Pinpoint the cell where the given text exists, returning its (x, y) midpoint coordinate. 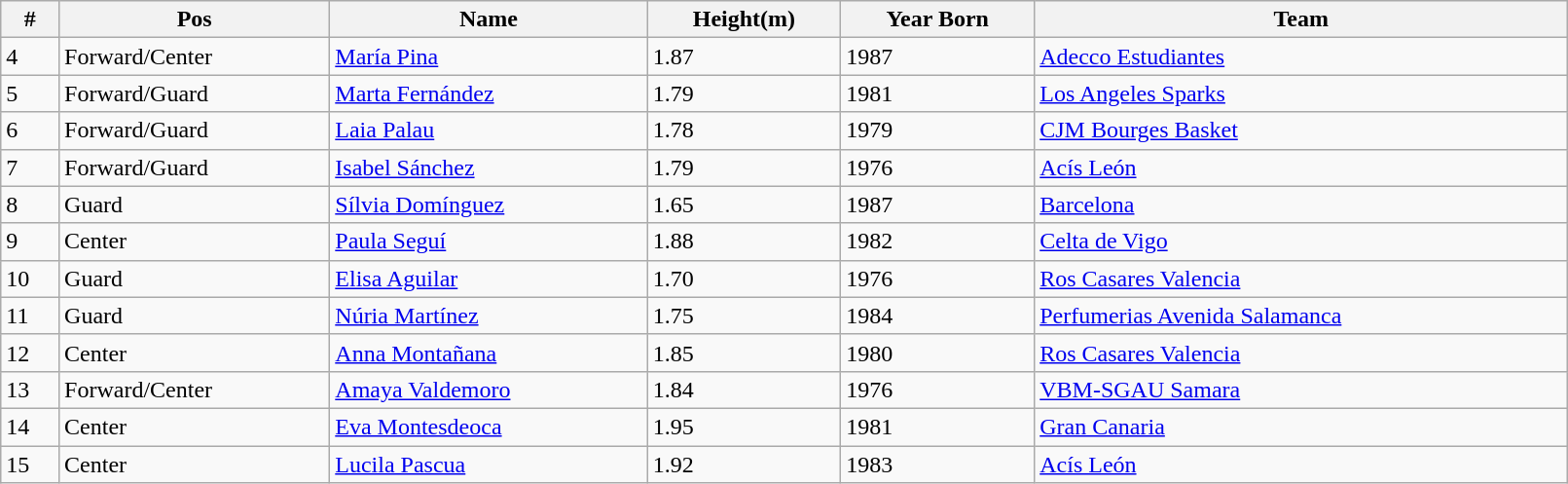
VBM-SGAU Samara (1301, 390)
Lucila Pascua (489, 465)
15 (30, 465)
4 (30, 56)
María Pina (489, 56)
Pos (195, 19)
CJM Bourges Basket (1301, 130)
1.87 (744, 56)
Height(m) (744, 19)
10 (30, 279)
Team (1301, 19)
1.88 (744, 242)
Laia Palau (489, 130)
1.75 (744, 316)
1.85 (744, 353)
Amaya Valdemoro (489, 390)
Adecco Estudiantes (1301, 56)
Elisa Aguilar (489, 279)
6 (30, 130)
Sílvia Domínguez (489, 205)
1.92 (744, 465)
5 (30, 93)
Marta Fernández (489, 93)
1.95 (744, 427)
1983 (938, 465)
Núria Martínez (489, 316)
1.78 (744, 130)
8 (30, 205)
1980 (938, 353)
14 (30, 427)
Perfumerias Avenida Salamanca (1301, 316)
9 (30, 242)
Barcelona (1301, 205)
1.70 (744, 279)
11 (30, 316)
12 (30, 353)
Eva Montesdeoca (489, 427)
7 (30, 168)
Anna Montañana (489, 353)
# (30, 19)
Los Angeles Sparks (1301, 93)
Name (489, 19)
Year Born (938, 19)
Celta de Vigo (1301, 242)
13 (30, 390)
1979 (938, 130)
Isabel Sánchez (489, 168)
1.84 (744, 390)
1982 (938, 242)
1984 (938, 316)
1.65 (744, 205)
Paula Seguí (489, 242)
Gran Canaria (1301, 427)
